From the cell containing the given text, extract its center point as (x, y) coordinate. 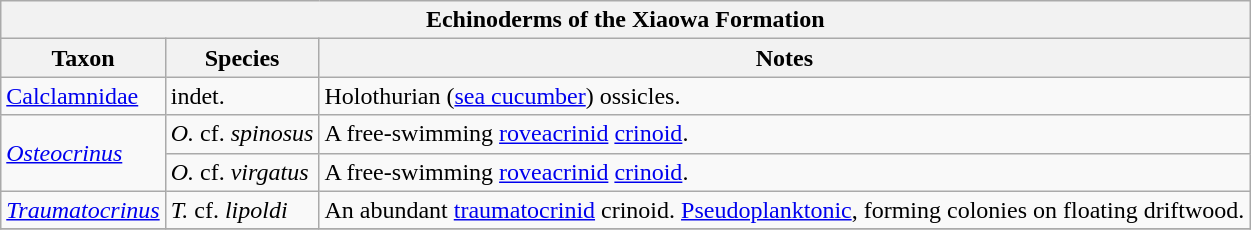
Echinoderms of the Xiaowa Formation (626, 20)
Taxon (83, 58)
Osteocrinus (83, 153)
O. cf. spinosus (242, 134)
Traumatocrinus (83, 210)
Holothurian (sea cucumber) ossicles. (784, 96)
Species (242, 58)
T. cf. lipoldi (242, 210)
Notes (784, 58)
Calclamnidae (83, 96)
O. cf. virgatus (242, 172)
indet. (242, 96)
An abundant traumatocrinid crinoid. Pseudoplanktonic, forming colonies on floating driftwood. (784, 210)
